For the text-containing cell, return its midpoint in (X, Y) coordinate format. 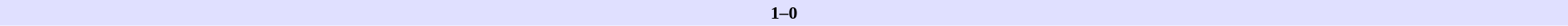
1–0 (784, 13)
